Determine the [x, y] coordinate at the center of the cell enclosing the given text.  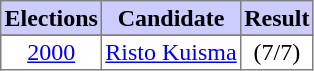
2000 [52, 52]
Elections [52, 18]
Risto Kuisma [172, 52]
Candidate [172, 18]
Result [276, 18]
(7/7) [276, 52]
